Determine the [X, Y] coordinate at the center of the cell enclosing the given text.  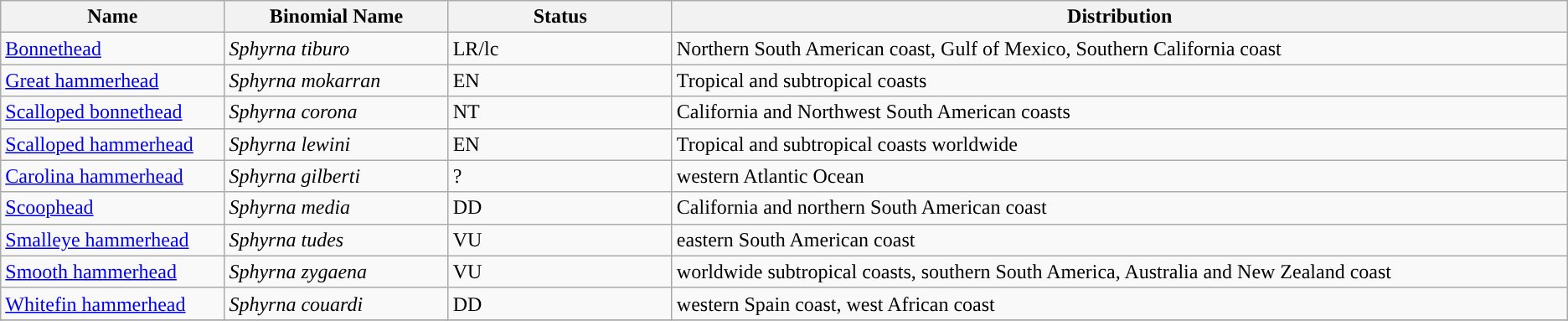
western Atlantic Ocean [1119, 176]
Great hammerhead [112, 80]
Smooth hammerhead [112, 272]
Scalloped bonnethead [112, 112]
Tropical and subtropical coasts worldwide [1119, 144]
California and Northwest South American coasts [1119, 112]
Sphyrna corona [337, 112]
Scalloped hammerhead [112, 144]
Carolina hammerhead [112, 176]
Bonnethead [112, 49]
western Spain coast, west African coast [1119, 303]
Tropical and subtropical coasts [1119, 80]
Whitefin hammerhead [112, 303]
Sphyrna mokarran [337, 80]
? [560, 176]
eastern South American coast [1119, 240]
Sphyrna media [337, 208]
Sphyrna tiburo [337, 49]
Sphyrna lewini [337, 144]
Sphyrna zygaena [337, 272]
Sphyrna couardi [337, 303]
Sphyrna gilberti [337, 176]
California and northern South American coast [1119, 208]
Name [112, 17]
worldwide subtropical coasts, southern South America, Australia and New Zealand coast [1119, 272]
NT [560, 112]
Northern South American coast, Gulf of Mexico, Southern California coast [1119, 49]
Distribution [1119, 17]
Status [560, 17]
Sphyrna tudes [337, 240]
LR/lc [560, 49]
Binomial Name [337, 17]
Smalleye hammerhead [112, 240]
Scoophead [112, 208]
